Return (X, Y) of the center of cell containing provided text 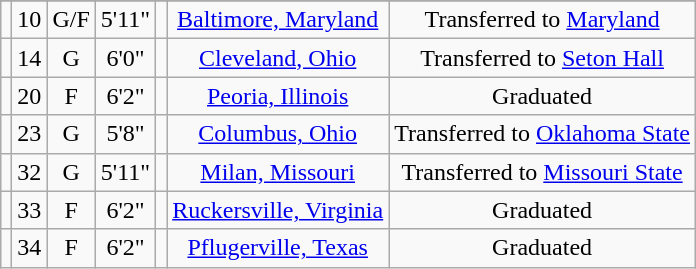
10 (30, 20)
Baltimore, Maryland (278, 20)
32 (30, 172)
Transferred to Missouri State (542, 172)
Transferred to Oklahoma State (542, 134)
Cleveland, Ohio (278, 58)
20 (30, 96)
Pflugerville, Texas (278, 248)
Transferred to Maryland (542, 20)
Ruckersville, Virginia (278, 210)
33 (30, 210)
5'8" (125, 134)
6'0" (125, 58)
23 (30, 134)
14 (30, 58)
Columbus, Ohio (278, 134)
Peoria, Illinois (278, 96)
Milan, Missouri (278, 172)
34 (30, 248)
Transferred to Seton Hall (542, 58)
G/F (71, 20)
